Determine the (X, Y) coordinate at the center of the cell enclosing the given text.  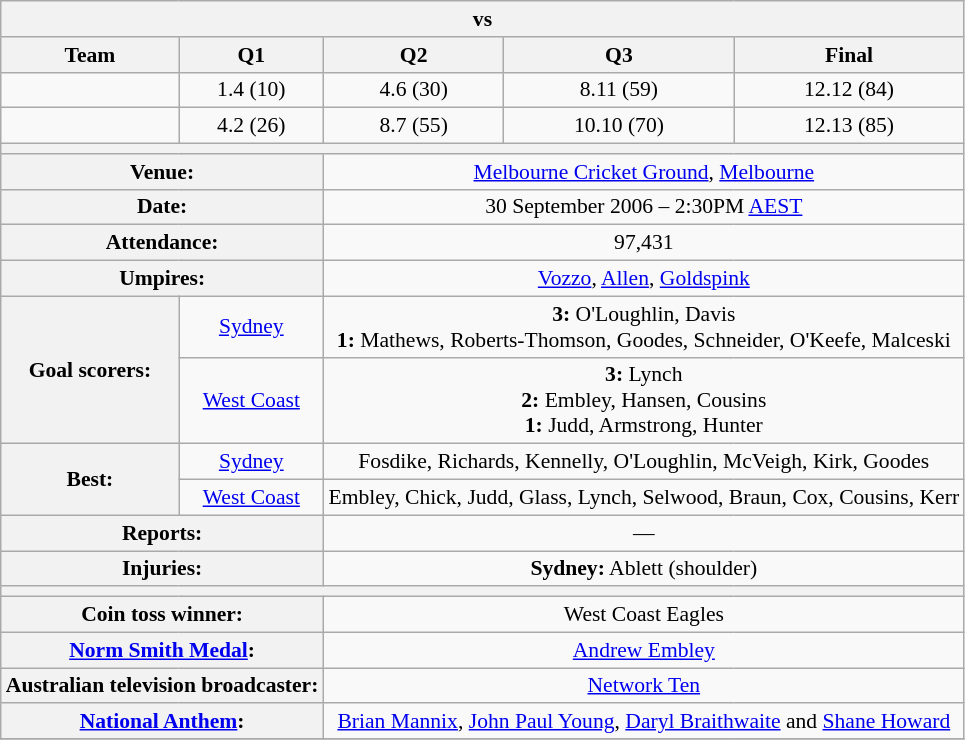
Andrew Embley (644, 650)
Brian Mannix, John Paul Young, Daryl Braithwaite and Shane Howard (644, 722)
Embley, Chick, Judd, Glass, Lynch, Selwood, Braun, Cox, Cousins, Kerr (644, 498)
Q3 (619, 55)
12.13 (85) (849, 126)
3: Lynch2: Embley, Hansen, Cousins1: Judd, Armstrong, Hunter (644, 400)
4.2 (26) (251, 126)
Venue: (162, 172)
Vozzo, Allen, Goldspink (644, 279)
Team (90, 55)
Network Ten (644, 686)
Goal scorers: (90, 370)
Reports: (162, 533)
West Coast Eagles (644, 615)
30 September 2006 – 2:30PM AEST (644, 207)
Final (849, 55)
Best: (90, 480)
Date: (162, 207)
Umpires: (162, 279)
— (644, 533)
Australian television broadcaster: (162, 686)
Attendance: (162, 243)
12.12 (84) (849, 90)
8.11 (59) (619, 90)
8.7 (55) (413, 126)
97,431 (644, 243)
Melbourne Cricket Ground, Melbourne (644, 172)
1.4 (10) (251, 90)
Q1 (251, 55)
3: O'Loughlin, Davis1: Mathews, Roberts-Thomson, Goodes, Schneider, O'Keefe, Malceski (644, 326)
4.6 (30) (413, 90)
10.10 (70) (619, 126)
Coin toss winner: (162, 615)
Q2 (413, 55)
Norm Smith Medal: (162, 650)
National Anthem: (162, 722)
Injuries: (162, 569)
Fosdike, Richards, Kennelly, O'Loughlin, McVeigh, Kirk, Goodes (644, 462)
vs (482, 19)
Sydney: Ablett (shoulder) (644, 569)
